Locate the cell with the specified text and output its (x, y) center coordinate. 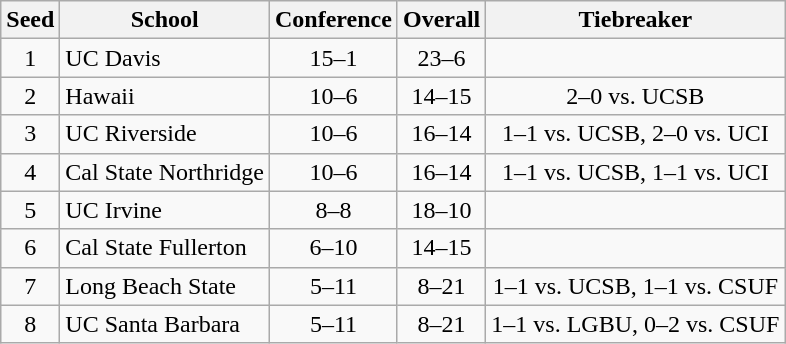
1–1 vs. UCSB, 1–1 vs. UCI (636, 172)
UC Santa Barbara (165, 324)
2–0 vs. UCSB (636, 96)
7 (30, 286)
1–1 vs. UCSB, 1–1 vs. CSUF (636, 286)
2 (30, 96)
Cal State Fullerton (165, 248)
1 (30, 58)
Overall (441, 20)
Tiebreaker (636, 20)
School (165, 20)
Hawaii (165, 96)
6–10 (334, 248)
23–6 (441, 58)
4 (30, 172)
UC Riverside (165, 134)
1–1 vs. LGBU, 0–2 vs. CSUF (636, 324)
15–1 (334, 58)
5 (30, 210)
18–10 (441, 210)
UC Irvine (165, 210)
UC Davis (165, 58)
Seed (30, 20)
3 (30, 134)
6 (30, 248)
Conference (334, 20)
Cal State Northridge (165, 172)
8 (30, 324)
Long Beach State (165, 286)
1–1 vs. UCSB, 2–0 vs. UCI (636, 134)
8–8 (334, 210)
